Determine the [X, Y] coordinate at the center of the cell enclosing the given text.  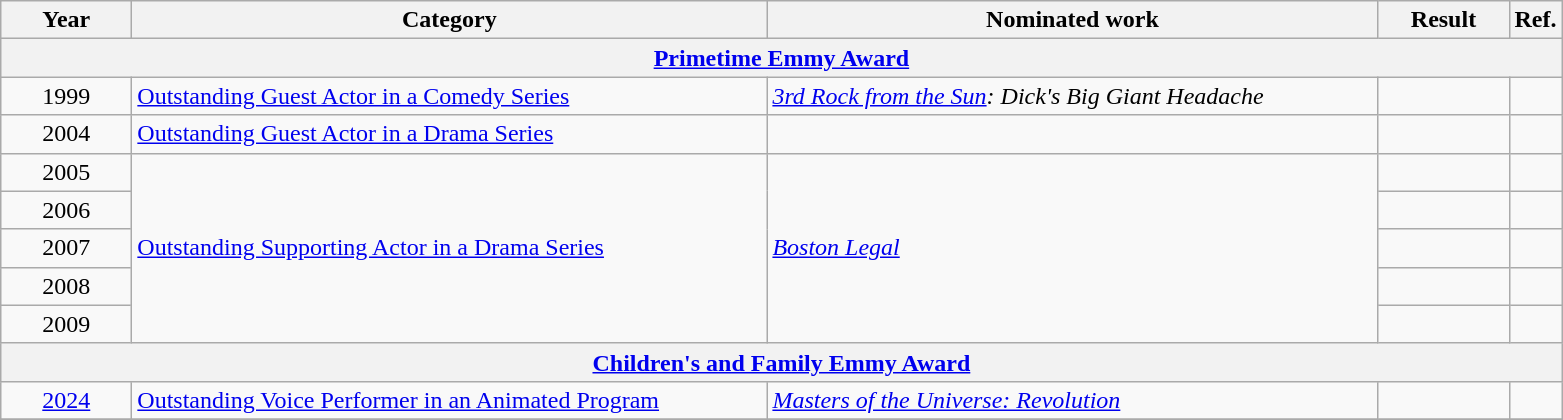
1999 [66, 96]
2024 [66, 400]
2004 [66, 134]
Outstanding Guest Actor in a Comedy Series [450, 96]
2006 [66, 210]
Primetime Emmy Award [782, 58]
Outstanding Supporting Actor in a Drama Series [450, 248]
Year [66, 20]
Outstanding Guest Actor in a Drama Series [450, 134]
Ref. [1536, 20]
2007 [66, 248]
2008 [66, 286]
Boston Legal [1072, 248]
2009 [66, 324]
Outstanding Voice Performer in an Animated Program [450, 400]
3rd Rock from the Sun: Dick's Big Giant Headache [1072, 96]
Nominated work [1072, 20]
Children's and Family Emmy Award [782, 362]
Category [450, 20]
2005 [66, 172]
Result [1444, 20]
Masters of the Universe: Revolution [1072, 400]
